Identify which cell holds the provided text, then report its (X, Y) central coordinate. 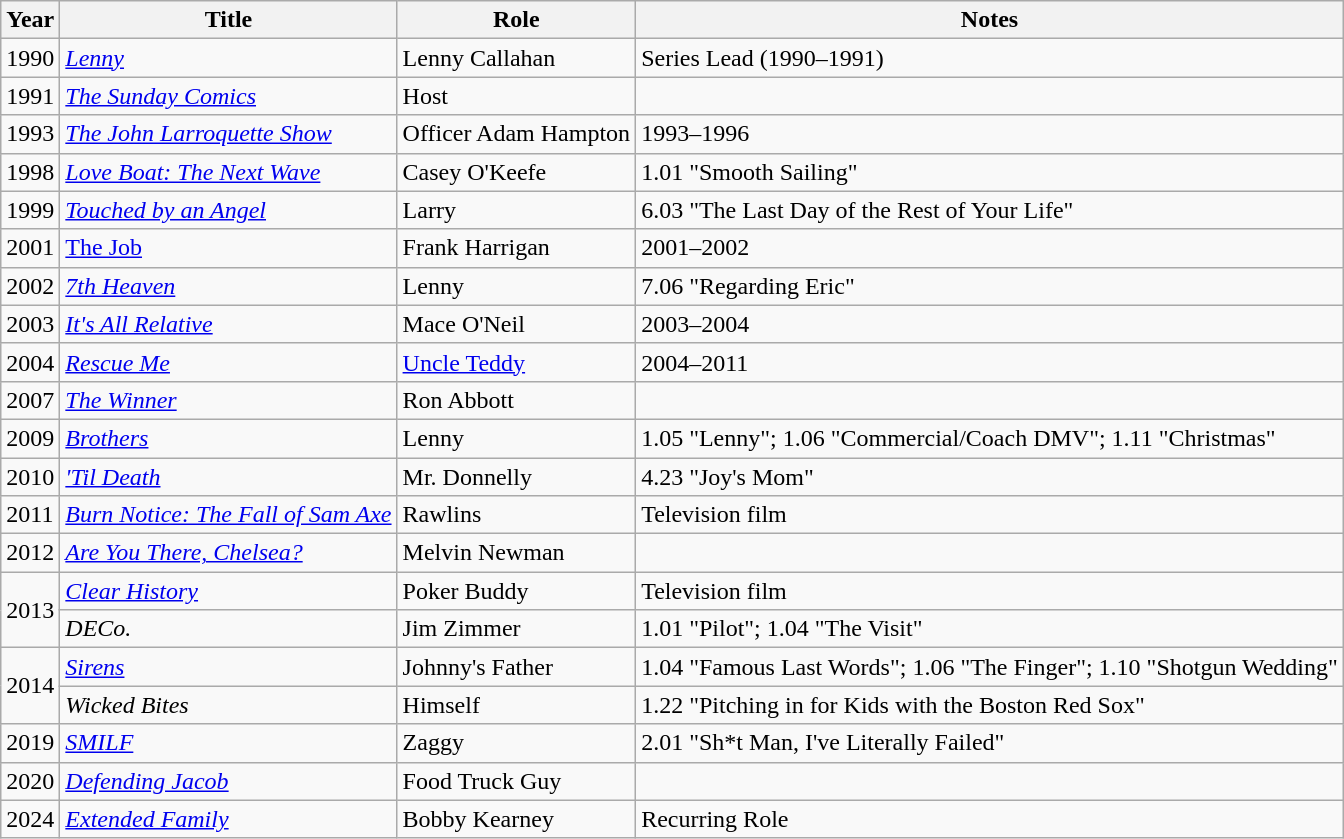
2004–2011 (990, 362)
Host (516, 96)
Food Truck Guy (516, 781)
The Winner (228, 400)
Uncle Teddy (516, 362)
Officer Adam Hampton (516, 134)
7.06 "Regarding Eric" (990, 286)
Jim Zimmer (516, 629)
Lenny Callahan (516, 58)
2013 (30, 610)
Frank Harrigan (516, 248)
Role (516, 20)
Recurring Role (990, 819)
Brothers (228, 438)
1993 (30, 134)
2024 (30, 819)
1991 (30, 96)
2001 (30, 248)
Extended Family (228, 819)
2010 (30, 477)
Wicked Bites (228, 705)
7th Heaven (228, 286)
Year (30, 20)
The Sunday Comics (228, 96)
2011 (30, 515)
Melvin Newman (516, 553)
2002 (30, 286)
Notes (990, 20)
2009 (30, 438)
Clear History (228, 591)
Larry (516, 210)
Himself (516, 705)
2020 (30, 781)
1.05 "Lenny"; 1.06 "Commercial/Coach DMV"; 1.11 "Christmas" (990, 438)
2004 (30, 362)
Casey O'Keefe (516, 172)
Burn Notice: The Fall of Sam Axe (228, 515)
2019 (30, 743)
Series Lead (1990–1991) (990, 58)
2001–2002 (990, 248)
Defending Jacob (228, 781)
Title (228, 20)
1.22 "Pitching in for Kids with the Boston Red Sox" (990, 705)
4.23 "Joy's Mom" (990, 477)
6.03 "The Last Day of the Rest of Your Life" (990, 210)
2003–2004 (990, 324)
2003 (30, 324)
Touched by an Angel (228, 210)
Poker Buddy (516, 591)
1.01 "Pilot"; 1.04 "The Visit" (990, 629)
Mace O'Neil (516, 324)
The Job (228, 248)
1.04 "Famous Last Words"; 1.06 "The Finger"; 1.10 "Shotgun Wedding" (990, 667)
Ron Abbott (516, 400)
1990 (30, 58)
2007 (30, 400)
1998 (30, 172)
The John Larroquette Show (228, 134)
Sirens (228, 667)
Zaggy (516, 743)
DECo. (228, 629)
Are You There, Chelsea? (228, 553)
It's All Relative (228, 324)
Mr. Donnelly (516, 477)
1993–1996 (990, 134)
SMILF (228, 743)
1.01 "Smooth Sailing" (990, 172)
Rescue Me (228, 362)
Johnny's Father (516, 667)
Bobby Kearney (516, 819)
2012 (30, 553)
Love Boat: The Next Wave (228, 172)
1999 (30, 210)
2.01 "Sh*t Man, I've Literally Failed" (990, 743)
'Til Death (228, 477)
Rawlins (516, 515)
2014 (30, 686)
